Locate the cell with the specified text and output its (x, y) center coordinate. 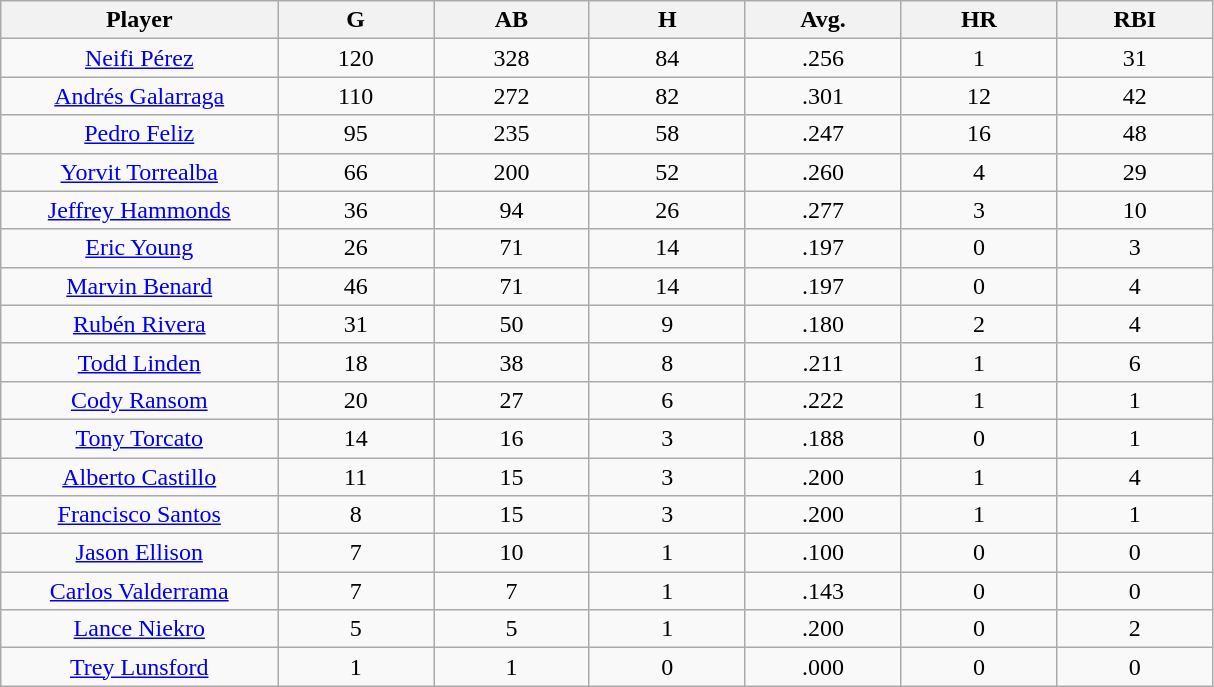
.143 (823, 591)
46 (356, 286)
95 (356, 134)
200 (512, 172)
Jeffrey Hammonds (140, 210)
9 (667, 324)
272 (512, 96)
Eric Young (140, 248)
235 (512, 134)
Tony Torcato (140, 438)
.188 (823, 438)
.256 (823, 58)
18 (356, 362)
.247 (823, 134)
RBI (1135, 20)
.222 (823, 400)
328 (512, 58)
52 (667, 172)
Andrés Galarraga (140, 96)
.260 (823, 172)
36 (356, 210)
12 (979, 96)
Carlos Valderrama (140, 591)
110 (356, 96)
.301 (823, 96)
42 (1135, 96)
58 (667, 134)
38 (512, 362)
Francisco Santos (140, 515)
.211 (823, 362)
Jason Ellison (140, 553)
Player (140, 20)
Alberto Castillo (140, 477)
48 (1135, 134)
Rubén Rivera (140, 324)
Pedro Feliz (140, 134)
Cody Ransom (140, 400)
Trey Lunsford (140, 667)
H (667, 20)
29 (1135, 172)
Marvin Benard (140, 286)
HR (979, 20)
Todd Linden (140, 362)
66 (356, 172)
AB (512, 20)
27 (512, 400)
G (356, 20)
.100 (823, 553)
.000 (823, 667)
82 (667, 96)
.277 (823, 210)
120 (356, 58)
84 (667, 58)
Avg. (823, 20)
Neifi Pérez (140, 58)
.180 (823, 324)
94 (512, 210)
50 (512, 324)
11 (356, 477)
Yorvit Torrealba (140, 172)
20 (356, 400)
Lance Niekro (140, 629)
